Search for the cell housing the specified text and yield its [X, Y] center coordinate. 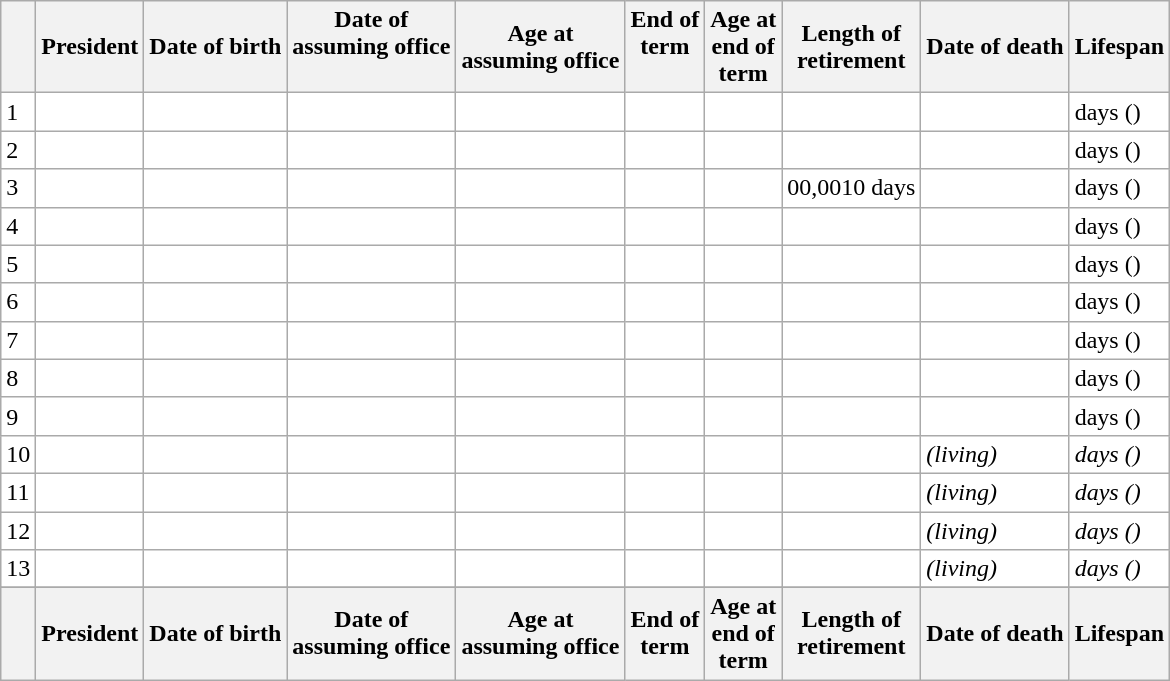
3 [18, 188]
5 [18, 264]
4 [18, 226]
6 [18, 302]
11 [18, 492]
10 [18, 454]
13 [18, 569]
Age at assuming office [540, 47]
12 [18, 531]
8 [18, 378]
1 [18, 112]
2 [18, 150]
00,0010 days [852, 188]
Age atassuming office [540, 634]
Date of assuming office [372, 47]
Date ofassuming office [372, 634]
9 [18, 416]
7 [18, 340]
